From the cell containing the given text, extract its center point as [x, y] coordinate. 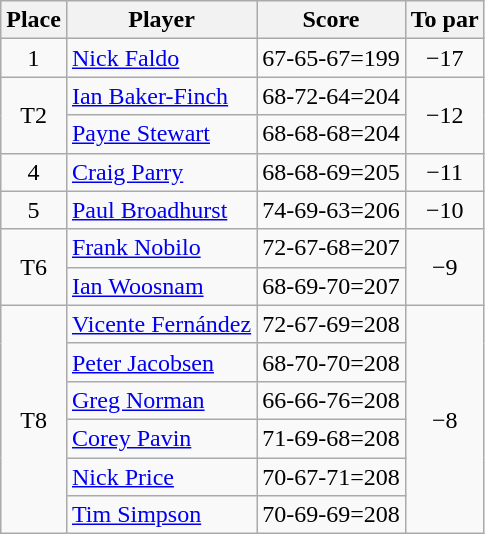
Nick Faldo [161, 58]
Greg Norman [161, 400]
Payne Stewart [161, 134]
−12 [444, 115]
−10 [444, 210]
Craig Parry [161, 172]
Vicente Fernández [161, 324]
68-72-64=204 [332, 96]
68-69-70=207 [332, 286]
67-65-67=199 [332, 58]
68-70-70=208 [332, 362]
Ian Baker-Finch [161, 96]
Peter Jacobsen [161, 362]
T8 [34, 419]
5 [34, 210]
−17 [444, 58]
Frank Nobilo [161, 248]
70-67-71=208 [332, 477]
72-67-69=208 [332, 324]
72-67-68=207 [332, 248]
T6 [34, 267]
66-66-76=208 [332, 400]
71-69-68=208 [332, 438]
Corey Pavin [161, 438]
Score [332, 20]
−9 [444, 267]
68-68-68=204 [332, 134]
−11 [444, 172]
74-69-63=206 [332, 210]
Ian Woosnam [161, 286]
70-69-69=208 [332, 515]
4 [34, 172]
Tim Simpson [161, 515]
68-68-69=205 [332, 172]
T2 [34, 115]
1 [34, 58]
To par [444, 20]
−8 [444, 419]
Player [161, 20]
Nick Price [161, 477]
Paul Broadhurst [161, 210]
Place [34, 20]
